For the text-containing cell, return its midpoint in [x, y] coordinate format. 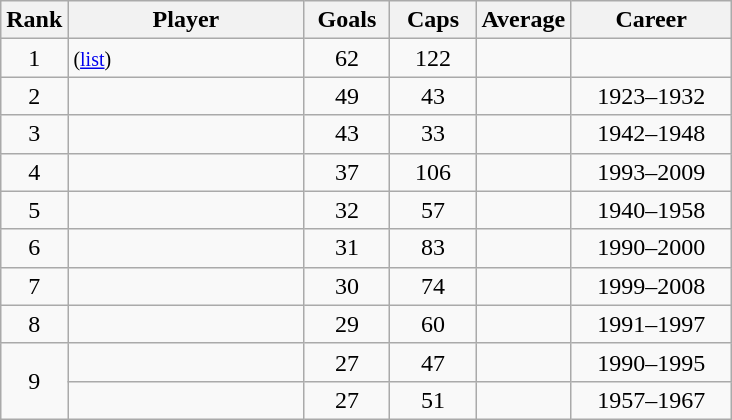
106 [433, 172]
5 [34, 210]
6 [34, 248]
1990–1995 [652, 362]
122 [433, 58]
1 [34, 58]
30 [347, 286]
Goals [347, 20]
1999–2008 [652, 286]
2 [34, 96]
4 [34, 172]
1923–1932 [652, 96]
1940–1958 [652, 210]
Average [524, 20]
33 [433, 134]
62 [347, 58]
1993–2009 [652, 172]
51 [433, 400]
60 [433, 324]
49 [347, 96]
31 [347, 248]
1990–2000 [652, 248]
Player [186, 20]
9 [34, 381]
8 [34, 324]
57 [433, 210]
83 [433, 248]
47 [433, 362]
(list) [186, 58]
1957–1967 [652, 400]
32 [347, 210]
Caps [433, 20]
7 [34, 286]
1991–1997 [652, 324]
Rank [34, 20]
29 [347, 324]
74 [433, 286]
Career [652, 20]
3 [34, 134]
1942–1948 [652, 134]
37 [347, 172]
